From the cell containing the given text, extract its center point as [x, y] coordinate. 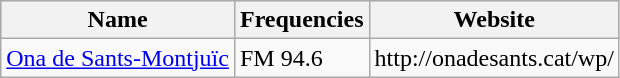
FM 94.6 [302, 58]
Name [118, 20]
Frequencies [302, 20]
Ona de Sants-Montjuïc [118, 58]
http://onadesants.cat/wp/ [494, 58]
Website [494, 20]
